Detect which cell encompasses the target text, then output its [x, y] center coordinate. 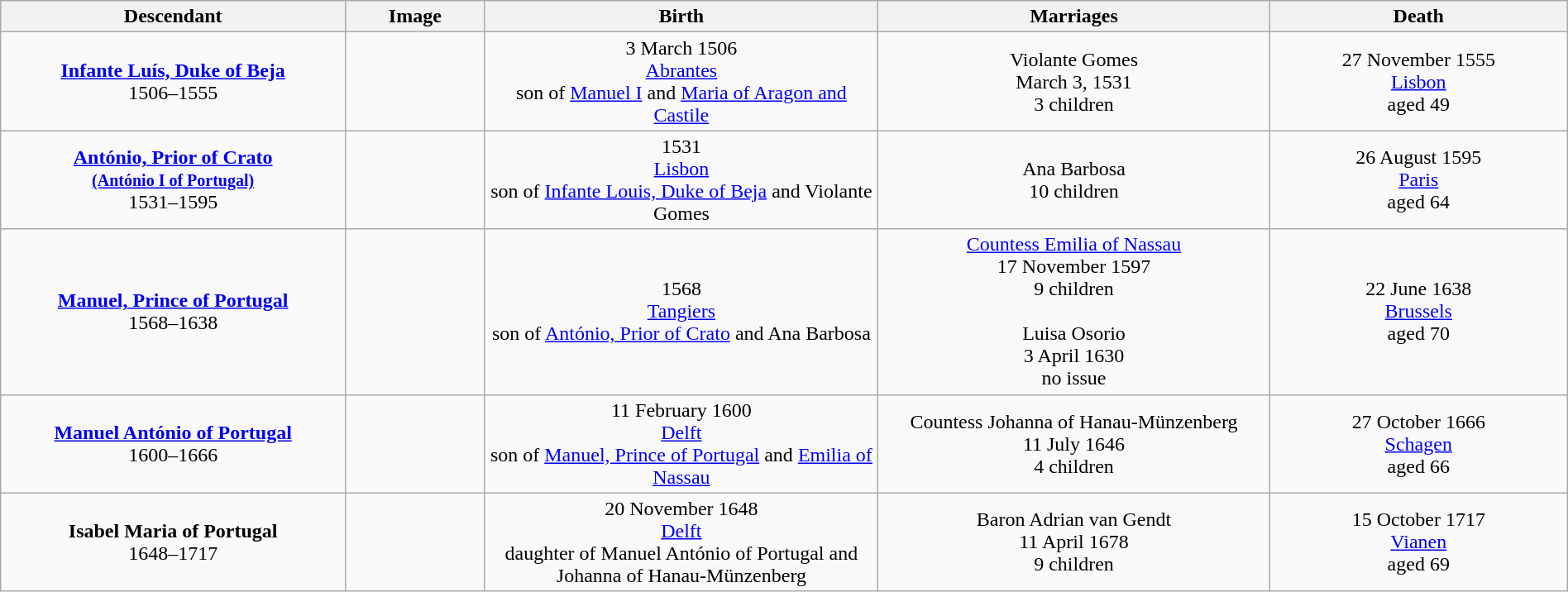
27 November 1555Lisbonaged 49 [1418, 81]
Infante Luís, Duke of Beja1506–1555 [174, 81]
1568Tangiersson of António, Prior of Crato and Ana Barbosa [681, 312]
Descendant [174, 17]
Manuel, Prince of Portugal1568–1638 [174, 312]
22 June 1638Brusselsaged 70 [1418, 312]
27 October 1666Schagenaged 66 [1418, 443]
1531Lisbonson of Infante Louis, Duke of Beja and Violante Gomes [681, 180]
15 October 1717Vianenaged 69 [1418, 542]
António, Prior of Crato(António I of Portugal)1531–1595 [174, 180]
Image [415, 17]
26 August 1595Parisaged 64 [1418, 180]
3 March 1506Abrantesson of Manuel I and Maria of Aragon and Castile [681, 81]
Death [1418, 17]
Manuel António of Portugal1600–1666 [174, 443]
Marriages [1074, 17]
Ana Barbosa10 children [1074, 180]
Countess Johanna of Hanau-Münzenberg11 July 16464 children [1074, 443]
20 November 1648Delftdaughter of Manuel António of Portugal and Johanna of Hanau-Münzenberg [681, 542]
11 February 1600Delftson of Manuel, Prince of Portugal and Emilia of Nassau [681, 443]
Birth [681, 17]
Baron Adrian van Gendt11 April 16789 children [1074, 542]
Isabel Maria of Portugal1648–1717 [174, 542]
Countess Emilia of Nassau17 November 15979 childrenLuisa Osorio3 April 1630no issue [1074, 312]
Violante GomesMarch 3, 15313 children [1074, 81]
